Identify which cell holds the provided text, then report its [X, Y] central coordinate. 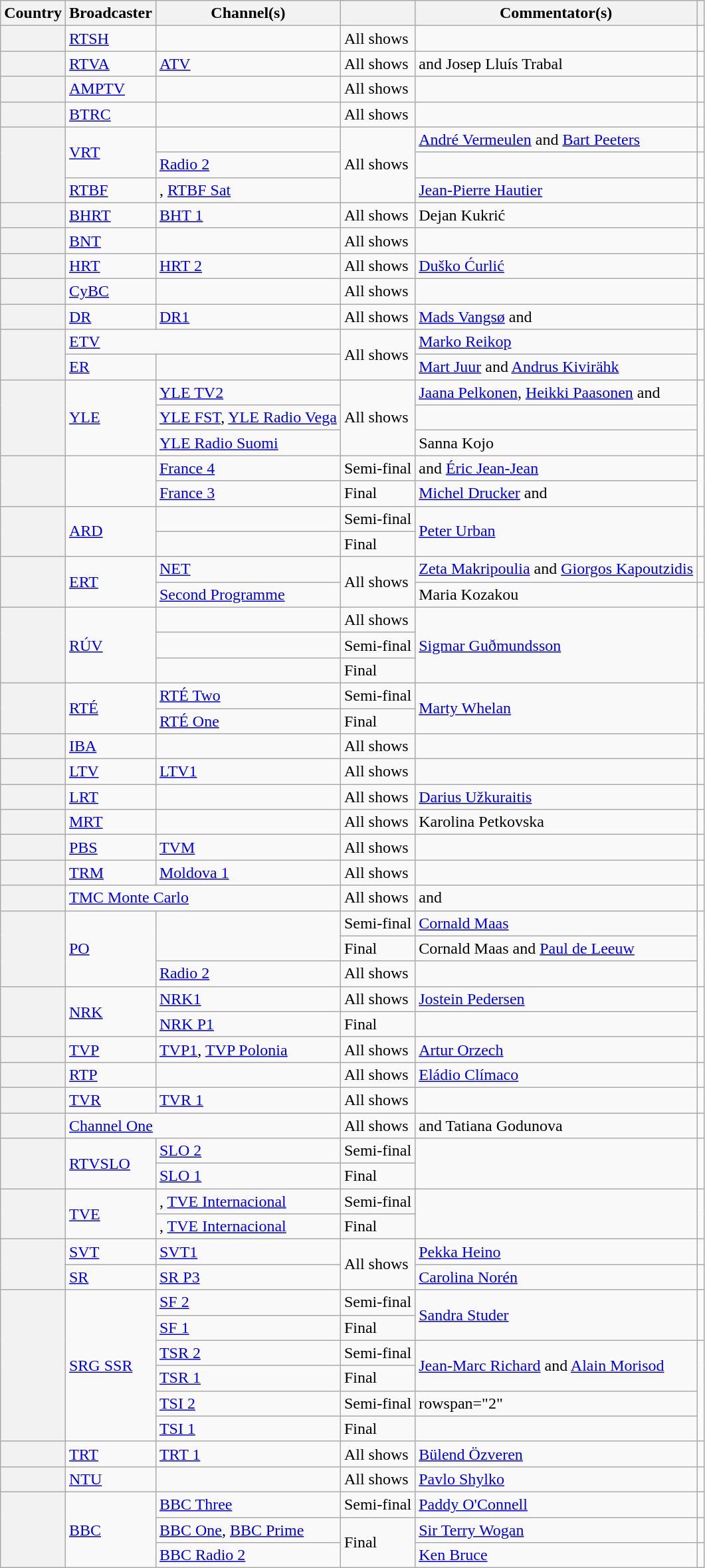
rowspan="2" [556, 1403]
TVM [248, 847]
Peter Urban [556, 531]
Jostein Pedersen [556, 999]
Commentator(s) [556, 13]
TVE [110, 1214]
RTVSLO [110, 1164]
IBA [110, 746]
RTÉ Two [248, 695]
Moldova 1 [248, 873]
Karolina Petkovska [556, 822]
PBS [110, 847]
AMPTV [110, 89]
TSI 2 [248, 1403]
Duško Ćurlić [556, 266]
Paddy O'Connell [556, 1504]
LRT [110, 797]
Carolina Norén [556, 1277]
Michel Drucker and [556, 493]
RTSH [110, 39]
TVP [110, 1049]
SR P3 [248, 1277]
YLE Radio Suomi [248, 443]
SRG SSR [110, 1365]
HRT [110, 266]
NRK [110, 1011]
TVR 1 [248, 1100]
TRM [110, 873]
Sandra Studer [556, 1315]
Sanna Kojo [556, 443]
France 3 [248, 493]
BBC Three [248, 1504]
Channel One [203, 1126]
TMC Monte Carlo [203, 898]
YLE TV2 [248, 392]
Sir Terry Wogan [556, 1529]
YLE [110, 418]
DR [110, 317]
Broadcaster [110, 13]
BBC One, BBC Prime [248, 1529]
ARD [110, 531]
and Éric Jean-Jean [556, 468]
RTÉ One [248, 721]
Zeta Makripoulia and Giorgos Kapoutzidis [556, 569]
NTU [110, 1479]
SVT [110, 1252]
RÚV [110, 645]
Sigmar Guðmundsson [556, 645]
ETV [203, 342]
and Josep Lluís Trabal [556, 64]
André Vermeulen and Bart Peeters [556, 139]
PO [110, 948]
TSI 1 [248, 1429]
Country [33, 13]
and Tatiana Godunova [556, 1126]
Pekka Heino [556, 1252]
Eládio Clímaco [556, 1075]
LTV [110, 772]
RTBF [110, 190]
Marty Whelan [556, 708]
BBC [110, 1529]
BHT 1 [248, 215]
, RTBF Sat [248, 190]
and [556, 898]
BTRC [110, 114]
Mads Vangsø and [556, 317]
Ken Bruce [556, 1555]
Darius Užkuraitis [556, 797]
ER [110, 367]
Dejan Kukrić [556, 215]
NRK1 [248, 999]
Mart Juur and Andrus Kivirähk [556, 367]
MRT [110, 822]
Jean-Marc Richard and Alain Morisod [556, 1365]
SF 2 [248, 1302]
SLO 2 [248, 1151]
SLO 1 [248, 1176]
TSR 2 [248, 1353]
Jean-Pierre Hautier [556, 190]
RTÉ [110, 708]
Bülend Özveren [556, 1454]
Jaana Pelkonen, Heikki Paasonen and [556, 392]
RTVA [110, 64]
BBC Radio 2 [248, 1555]
BHRT [110, 215]
TRT [110, 1454]
HRT 2 [248, 266]
LTV1 [248, 772]
France 4 [248, 468]
Maria Kozakou [556, 594]
Artur Orzech [556, 1049]
Pavlo Shylko [556, 1479]
TVP1, TVP Polonia [248, 1049]
DR1 [248, 317]
NRK P1 [248, 1024]
Cornald Maas [556, 923]
TRT 1 [248, 1454]
TVR [110, 1100]
SF 1 [248, 1328]
SVT1 [248, 1252]
CyBC [110, 291]
ERT [110, 582]
SR [110, 1277]
BNT [110, 240]
Channel(s) [248, 13]
Second Programme [248, 594]
VRT [110, 152]
RTP [110, 1075]
ATV [248, 64]
Marko Reikop [556, 342]
TSR 1 [248, 1378]
Cornald Maas and Paul de Leeuw [556, 948]
NET [248, 569]
YLE FST, YLE Radio Vega [248, 418]
